From the cell containing the given text, extract its center point as (x, y) coordinate. 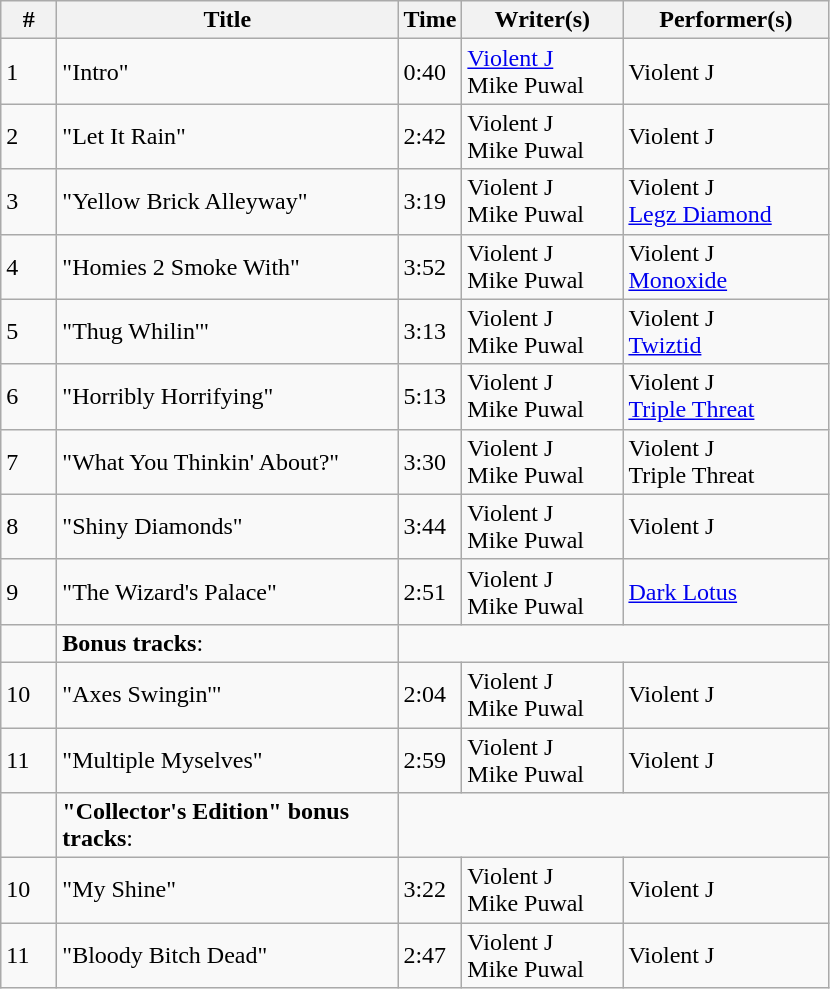
3:19 (430, 202)
2:59 (430, 760)
"What You Thinkin' About?" (228, 462)
2:42 (430, 136)
2:47 (430, 956)
3 (29, 202)
3:44 (430, 526)
Performer(s) (726, 20)
"The Wizard's Palace" (228, 592)
"Collector's Edition" bonus tracks: (228, 826)
6 (29, 396)
"Bloody Bitch Dead" (228, 956)
Violent JLegz Diamond (726, 202)
Violent JMonoxide (726, 266)
Time (430, 20)
9 (29, 592)
"Yellow Brick Alleyway" (228, 202)
3:22 (430, 890)
5 (29, 332)
Dark Lotus (726, 592)
4 (29, 266)
# (29, 20)
1 (29, 72)
3:13 (430, 332)
5:13 (430, 396)
2:04 (430, 694)
"Homies 2 Smoke With" (228, 266)
Writer(s) (542, 20)
"Intro" (228, 72)
"Multiple Myselves" (228, 760)
Title (228, 20)
"Axes Swingin'" (228, 694)
"Horribly Horrifying" (228, 396)
3:30 (430, 462)
2:51 (430, 592)
7 (29, 462)
3:52 (430, 266)
"Shiny Diamonds" (228, 526)
"Let It Rain" (228, 136)
"My Shine" (228, 890)
0:40 (430, 72)
Bonus tracks: (228, 643)
8 (29, 526)
2 (29, 136)
Violent JTwiztid (726, 332)
"Thug Whilin'" (228, 332)
